Capture the cell that displays the provided text and extract its [X, Y] central coordinate. 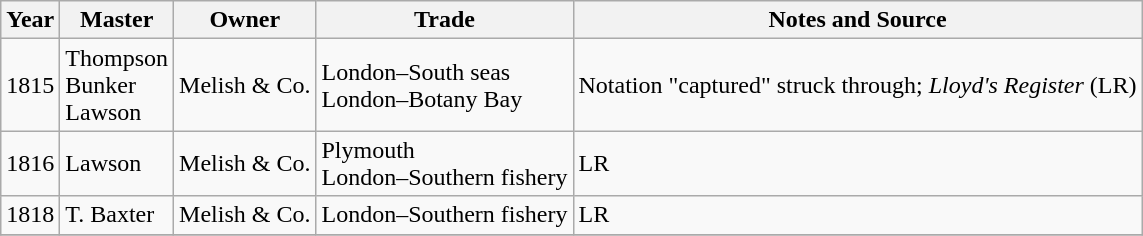
1815 [30, 85]
1818 [30, 215]
Notes and Source [858, 20]
PlymouthLondon–Southern fishery [444, 164]
Year [30, 20]
London–Southern fishery [444, 215]
Owner [245, 20]
1816 [30, 164]
Trade [444, 20]
ThompsonBunkerLawson [117, 85]
Master [117, 20]
London–South seasLondon–Botany Bay [444, 85]
T. Baxter [117, 215]
Lawson [117, 164]
Notation "captured" struck through; Lloyd's Register (LR) [858, 85]
